Detect which cell encompasses the target text, then output its (x, y) center coordinate. 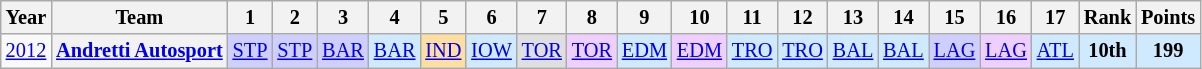
4 (395, 17)
ATL (1056, 51)
IOW (491, 51)
3 (343, 17)
IND (443, 51)
199 (1168, 51)
10 (700, 17)
Points (1168, 17)
Year (26, 17)
Team (139, 17)
Rank (1108, 17)
5 (443, 17)
1 (250, 17)
7 (542, 17)
11 (752, 17)
2012 (26, 51)
17 (1056, 17)
12 (802, 17)
6 (491, 17)
15 (955, 17)
Andretti Autosport (139, 51)
8 (592, 17)
14 (903, 17)
9 (644, 17)
16 (1006, 17)
2 (294, 17)
13 (853, 17)
10th (1108, 51)
